Identify which cell holds the provided text, then report its [X, Y] central coordinate. 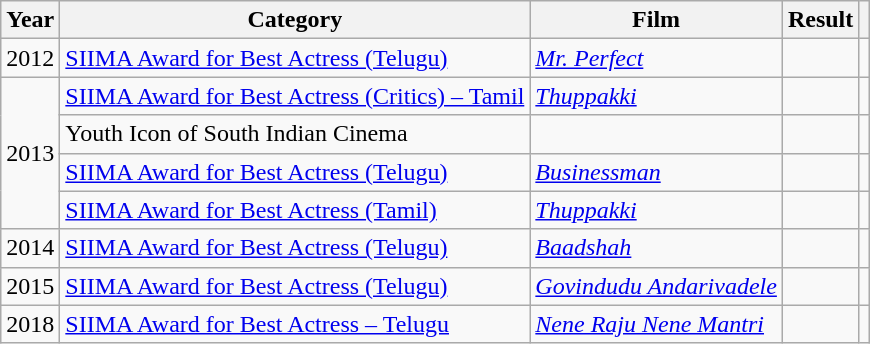
Youth Icon of South Indian Cinema [295, 134]
2012 [30, 58]
SIIMA Award for Best Actress (Tamil) [295, 210]
Mr. Perfect [656, 58]
SIIMA Award for Best Actress (Critics) – Tamil [295, 96]
Baadshah [656, 248]
Category [295, 20]
Result [820, 20]
Film [656, 20]
Businessman [656, 172]
2018 [30, 324]
2013 [30, 153]
2014 [30, 248]
2015 [30, 286]
Year [30, 20]
SIIMA Award for Best Actress – Telugu [295, 324]
Govindudu Andarivadele [656, 286]
Nene Raju Nene Mantri [656, 324]
